Identify which cell holds the provided text, then report its (x, y) central coordinate. 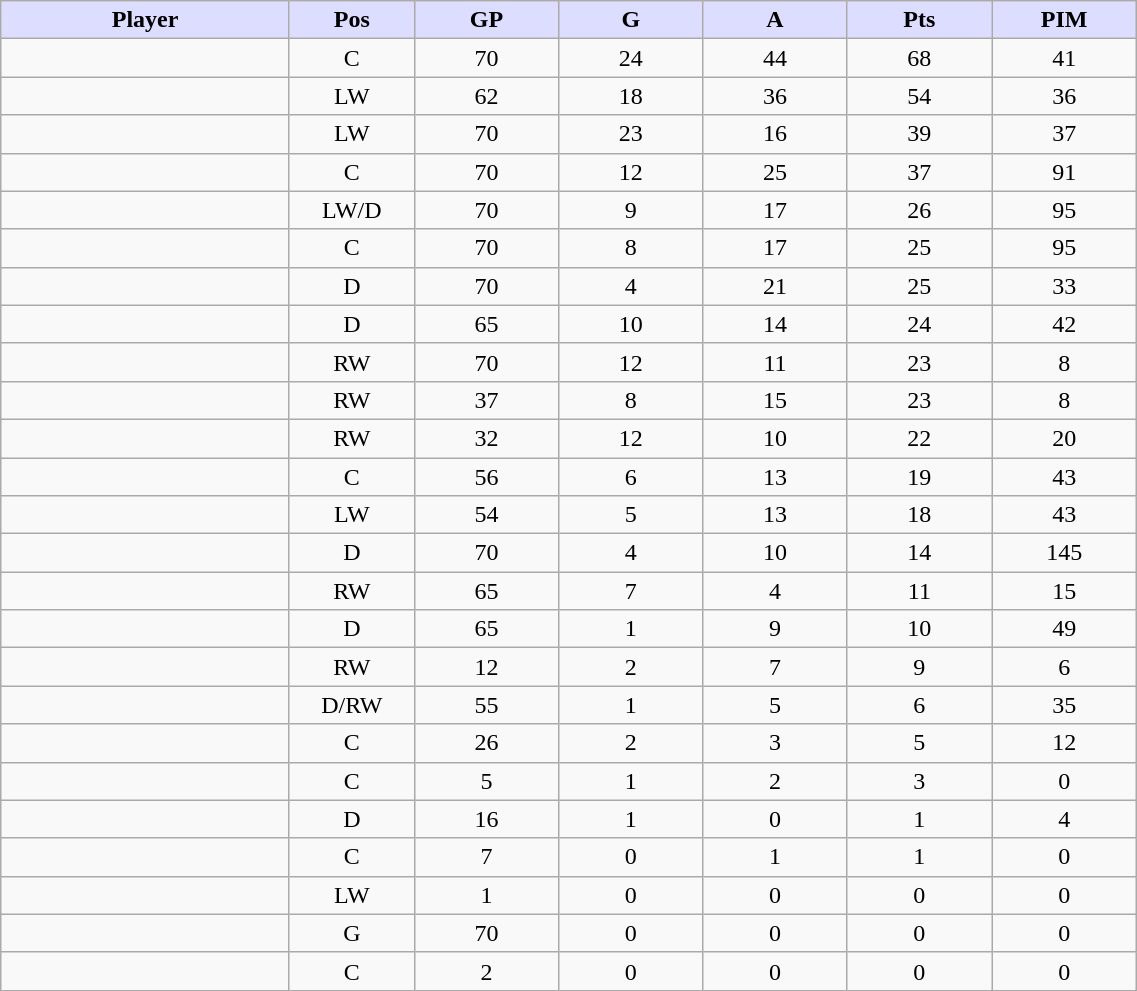
GP (486, 20)
91 (1064, 172)
49 (1064, 629)
Pos (352, 20)
35 (1064, 705)
PIM (1064, 20)
33 (1064, 286)
A (775, 20)
68 (919, 58)
42 (1064, 324)
62 (486, 96)
56 (486, 477)
LW/D (352, 210)
32 (486, 438)
44 (775, 58)
Player (146, 20)
D/RW (352, 705)
21 (775, 286)
Pts (919, 20)
41 (1064, 58)
39 (919, 134)
145 (1064, 553)
22 (919, 438)
55 (486, 705)
19 (919, 477)
20 (1064, 438)
